From the cell containing the given text, extract its center point as [X, Y] coordinate. 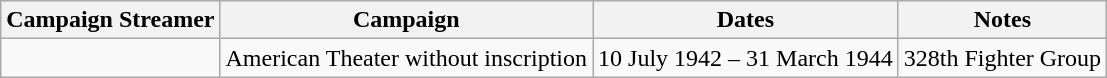
10 July 1942 – 31 March 1944 [746, 58]
Notes [1002, 20]
Campaign [406, 20]
Campaign Streamer [110, 20]
Dates [746, 20]
American Theater without inscription [406, 58]
328th Fighter Group [1002, 58]
